Output the [X, Y] coordinate of the center of the cell containing the given text.  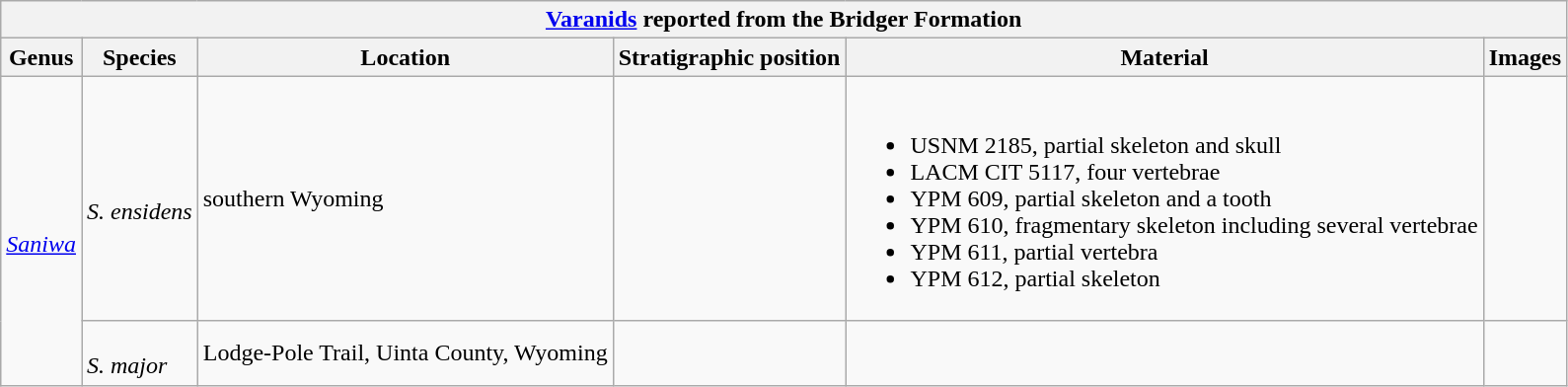
Location [405, 57]
Saniwa [41, 231]
southern Wyoming [405, 198]
Material [1164, 57]
Varanids reported from the Bridger Formation [784, 20]
Lodge-Pole Trail, Uinta County, Wyoming [405, 353]
Genus [41, 57]
Species [139, 57]
S. major [139, 353]
Images [1525, 57]
S. ensidens [139, 198]
Stratigraphic position [729, 57]
